From the cell containing the given text, extract its center point as [X, Y] coordinate. 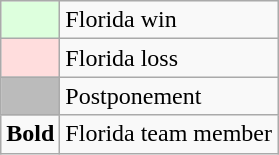
Florida loss [169, 58]
Postponement [169, 96]
Bold [30, 134]
Florida team member [169, 134]
Florida win [169, 20]
